Provide the [X, Y] coordinate of the cell's center where the given text is located.  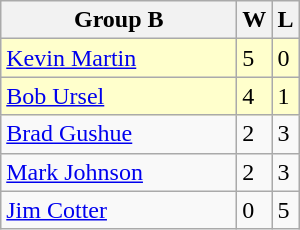
Mark Johnson [119, 172]
4 [254, 96]
1 [286, 96]
Kevin Martin [119, 58]
Group B [119, 20]
W [254, 20]
Jim Cotter [119, 210]
Brad Gushue [119, 134]
Bob Ursel [119, 96]
L [286, 20]
